Find where the given text appears and provide that cell's center as [X, Y] coordinate. 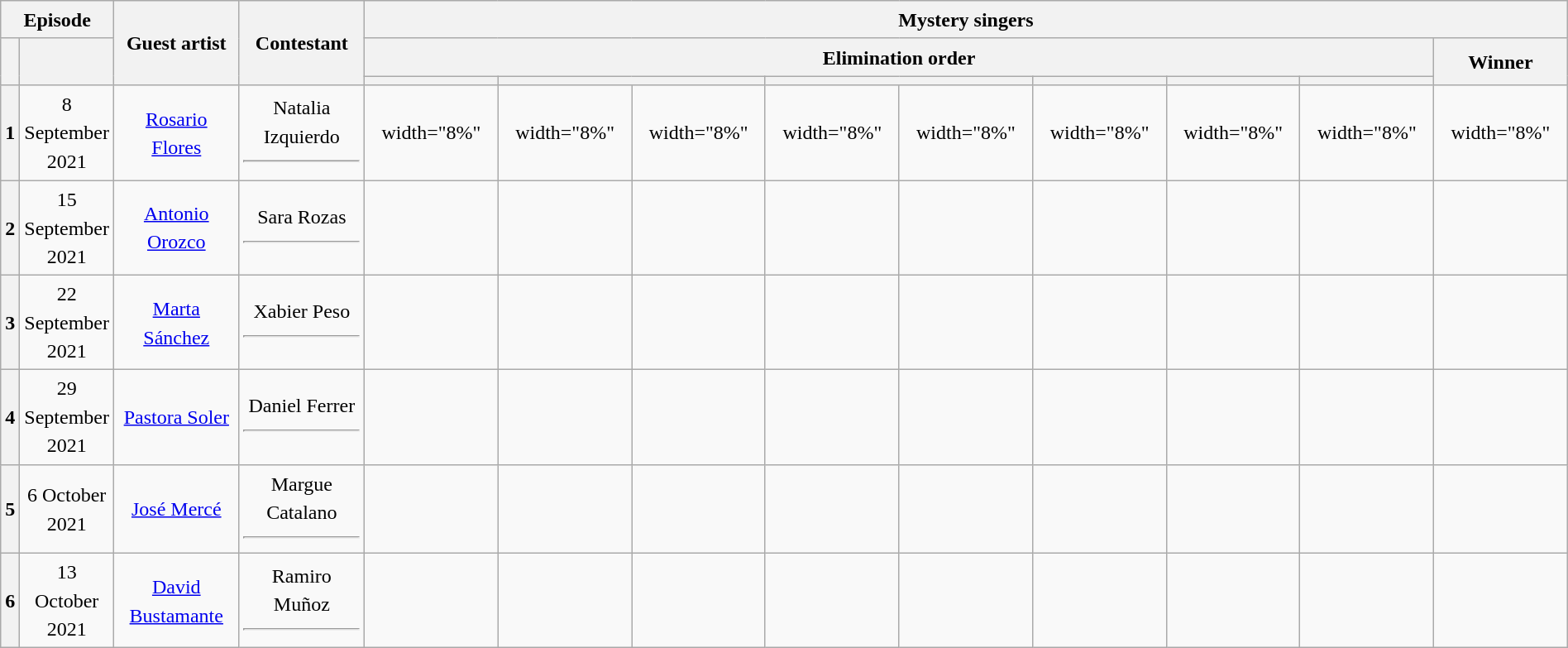
Contestant [302, 43]
Ramiro Muñoz [302, 601]
Daniel Ferrer [302, 417]
8 September 2021 [67, 132]
Xabier Peso [302, 323]
Antonio Orozco [177, 228]
3 [10, 323]
1 [10, 132]
6 [10, 601]
David Bustamante [177, 601]
Natalia Izquierdo [302, 132]
6 October 2021 [67, 508]
2 [10, 228]
13 October 2021 [67, 601]
Elimination order [900, 57]
Guest artist [177, 43]
Mystery singers [966, 20]
Pastora Soler [177, 417]
Margue Catalano [302, 508]
Winner [1501, 61]
5 [10, 508]
22 September 2021 [67, 323]
4 [10, 417]
José Mercé [177, 508]
Episode [58, 20]
29 September 2021 [67, 417]
Rosario Flores [177, 132]
Sara Rozas [302, 228]
Marta Sánchez [177, 323]
15 September 2021 [67, 228]
